Capture the cell that displays the provided text and extract its [X, Y] central coordinate. 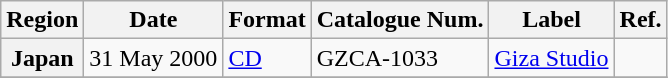
Region [42, 20]
Catalogue Num. [400, 20]
Giza Studio [552, 58]
CD [267, 58]
Label [552, 20]
31 May 2000 [154, 58]
Date [154, 20]
Japan [42, 58]
Format [267, 20]
GZCA-1033 [400, 58]
Ref. [640, 20]
